Output the (x, y) coordinate of the center of the cell containing the given text.  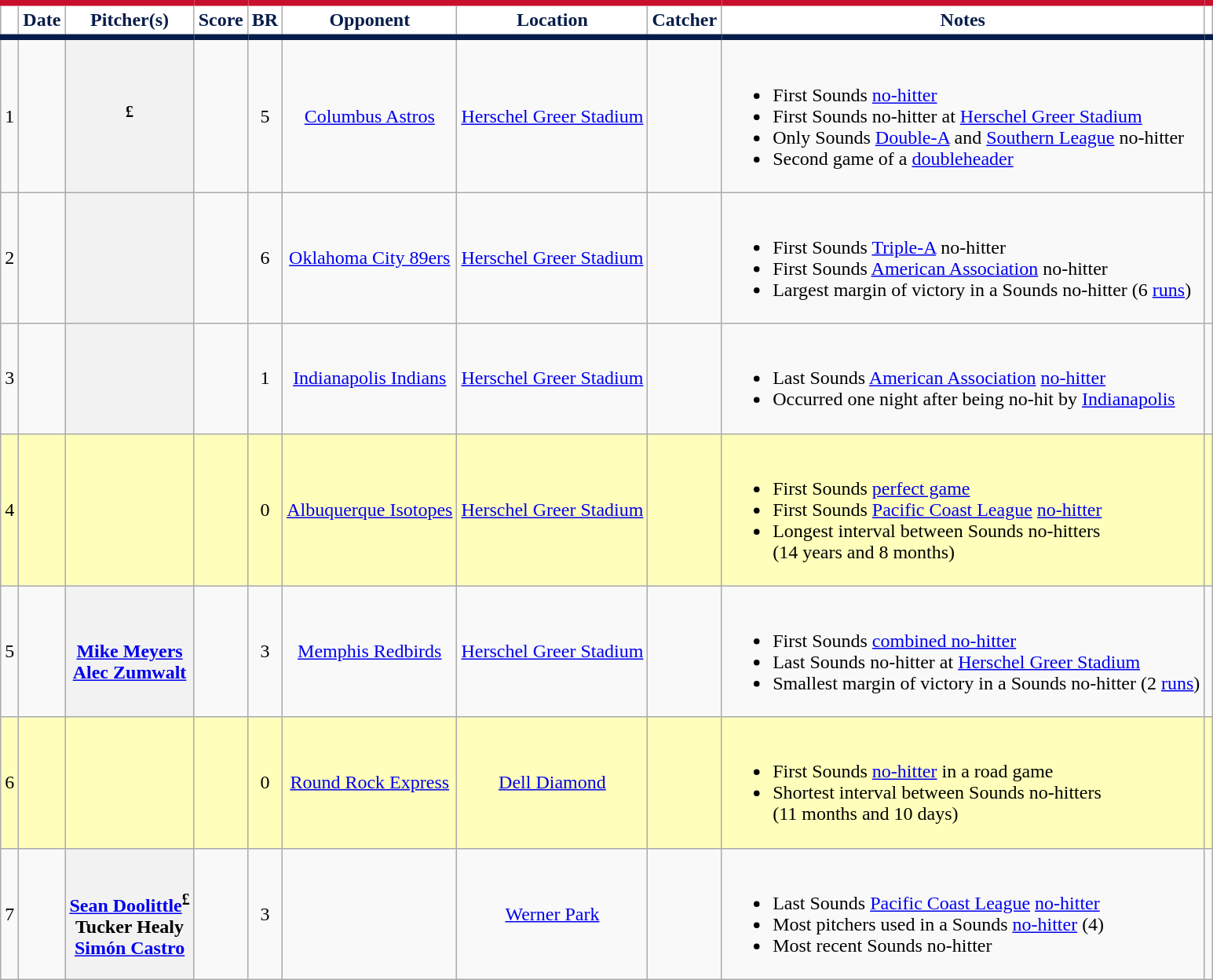
Columbus Astros (370, 115)
Score (221, 20)
Albuquerque Isotopes (370, 510)
Opponent (370, 20)
Sean Doolittle£ Tucker Healy Simón Castro (130, 914)
First Sounds no-hitterFirst Sounds no-hitter at Herschel Greer StadiumOnly Sounds Double-A and Southern League no-hitterSecond game of a doubleheader (963, 115)
2 (9, 258)
First Sounds combined no-hitterLast Sounds no-hitter at Herschel Greer StadiumSmallest margin of victory in a Sounds no-hitter (2 runs) (963, 652)
7 (9, 914)
Dell Diamond (553, 782)
Round Rock Express (370, 782)
Date (42, 20)
Pitcher(s) (130, 20)
Last Sounds American Association no-hitterOccurred one night after being no-hit by Indianapolis (963, 378)
Oklahoma City 89ers (370, 258)
Memphis Redbirds (370, 652)
First Sounds Triple-A no-hitterFirst Sounds American Association no-hitterLargest margin of victory in a Sounds no-hitter (6 runs) (963, 258)
Indianapolis Indians (370, 378)
Werner Park (553, 914)
4 (9, 510)
Last Sounds Pacific Coast League no-hitterMost pitchers used in a Sounds no-hitter (4)Most recent Sounds no-hitter (963, 914)
Notes (963, 20)
£ (130, 115)
Mike Meyers Alec Zumwalt (130, 652)
First Sounds no-hitter in a road gameShortest interval between Sounds no-hitters(11 months and 10 days) (963, 782)
First Sounds perfect gameFirst Sounds Pacific Coast League no-hitterLongest interval between Sounds no-hitters(14 years and 8 months) (963, 510)
BR (265, 20)
Location (553, 20)
Catcher (685, 20)
